Detect which cell encompasses the target text, then output its (x, y) center coordinate. 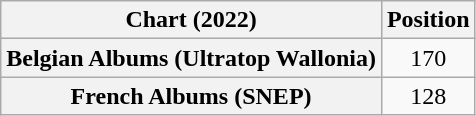
French Albums (SNEP) (192, 96)
Position (428, 20)
128 (428, 96)
170 (428, 58)
Chart (2022) (192, 20)
Belgian Albums (Ultratop Wallonia) (192, 58)
